Return the (X, Y) coordinate for the center point of the cell that contains the specified text.  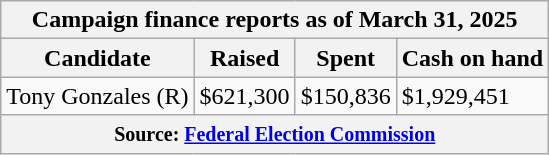
Cash on hand (472, 58)
Candidate (98, 58)
$1,929,451 (472, 96)
Campaign finance reports as of March 31, 2025 (275, 20)
Spent (346, 58)
Raised (244, 58)
$150,836 (346, 96)
$621,300 (244, 96)
Source: Federal Election Commission (275, 134)
Tony Gonzales (R) (98, 96)
